From the cell containing the given text, extract its center point as [x, y] coordinate. 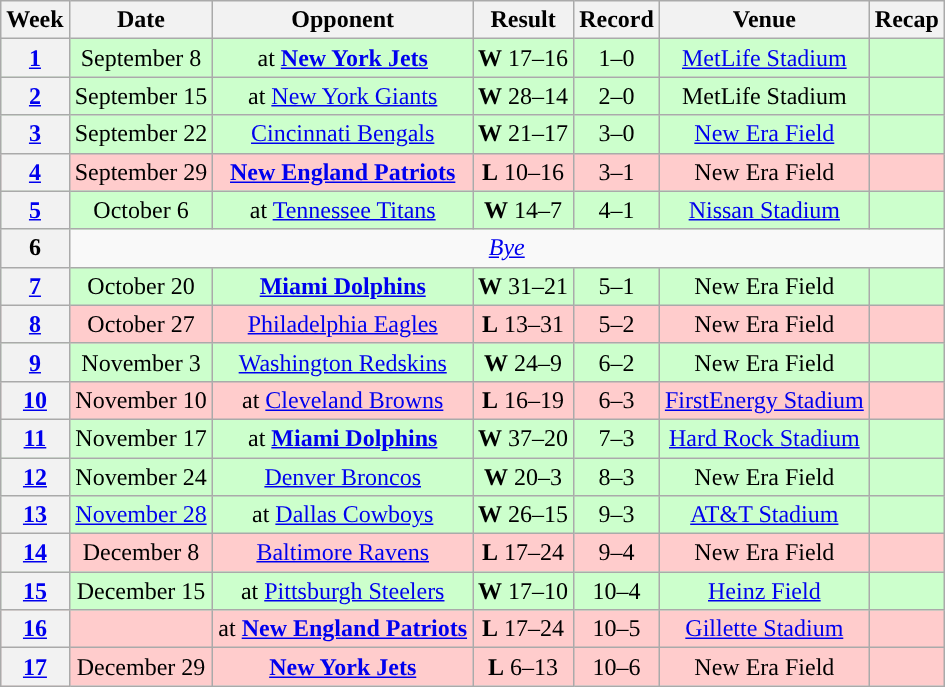
9–4 [617, 553]
November 24 [141, 477]
5–1 [617, 286]
16 [35, 629]
September 8 [141, 58]
at New York Jets [343, 58]
at New England Patriots [343, 629]
Result [524, 20]
Denver Broncos [343, 477]
Record [617, 20]
W 17–10 [524, 591]
1–0 [617, 58]
W 31–21 [524, 286]
at Cleveland Browns [343, 400]
Baltimore Ravens [343, 553]
AT&T Stadium [764, 515]
L 10–16 [524, 172]
September 29 [141, 172]
October 6 [141, 210]
2 [35, 96]
10 [35, 400]
7–3 [617, 438]
10–5 [617, 629]
Cincinnati Bengals [343, 134]
Philadelphia Eagles [343, 324]
4 [35, 172]
October 20 [141, 286]
17 [35, 667]
W 20–3 [524, 477]
11 [35, 438]
New York Jets [343, 667]
December 29 [141, 667]
6–3 [617, 400]
W 14–7 [524, 210]
8 [35, 324]
4–1 [617, 210]
September 15 [141, 96]
14 [35, 553]
Gillette Stadium [764, 629]
W 28–14 [524, 96]
Miami Dolphins [343, 286]
12 [35, 477]
9–3 [617, 515]
November 10 [141, 400]
9 [35, 362]
at New York Giants [343, 96]
2–0 [617, 96]
W 26–15 [524, 515]
W 21–17 [524, 134]
FirstEnergy Stadium [764, 400]
3 [35, 134]
November 17 [141, 438]
Venue [764, 20]
November 3 [141, 362]
3–1 [617, 172]
at Dallas Cowboys [343, 515]
6 [35, 248]
L 16–19 [524, 400]
Recap [906, 20]
1 [35, 58]
3–0 [617, 134]
L 13–31 [524, 324]
15 [35, 591]
November 28 [141, 515]
10–6 [617, 667]
at Tennessee Titans [343, 210]
W 37–20 [524, 438]
Nissan Stadium [764, 210]
10–4 [617, 591]
5 [35, 210]
New England Patriots [343, 172]
at Miami Dolphins [343, 438]
Date [141, 20]
W 17–16 [524, 58]
Heinz Field [764, 591]
December 15 [141, 591]
October 27 [141, 324]
5–2 [617, 324]
Opponent [343, 20]
8–3 [617, 477]
6–2 [617, 362]
Bye [506, 248]
L 6–13 [524, 667]
W 24–9 [524, 362]
Washington Redskins [343, 362]
Week [35, 20]
7 [35, 286]
September 22 [141, 134]
13 [35, 515]
at Pittsburgh Steelers [343, 591]
Hard Rock Stadium [764, 438]
December 8 [141, 553]
